Detect which cell encompasses the target text, then output its (X, Y) center coordinate. 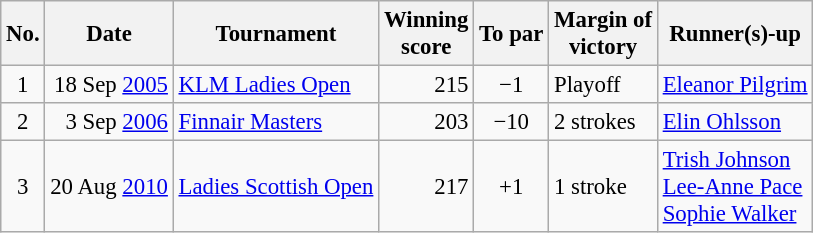
Trish Johnson Lee-Anne Pace Sophie Walker (734, 187)
1 (23, 85)
Playoff (604, 85)
Margin ofvictory (604, 34)
2 (23, 122)
Runner(s)-up (734, 34)
2 strokes (604, 122)
To par (512, 34)
Date (109, 34)
215 (426, 85)
18 Sep 2005 (109, 85)
Finnair Masters (276, 122)
3 (23, 187)
3 Sep 2006 (109, 122)
Winningscore (426, 34)
+1 (512, 187)
−1 (512, 85)
KLM Ladies Open (276, 85)
20 Aug 2010 (109, 187)
Elin Ohlsson (734, 122)
1 stroke (604, 187)
No. (23, 34)
Tournament (276, 34)
Eleanor Pilgrim (734, 85)
Ladies Scottish Open (276, 187)
217 (426, 187)
203 (426, 122)
−10 (512, 122)
